Determine the [X, Y] coordinate at the center of the cell enclosing the given text.  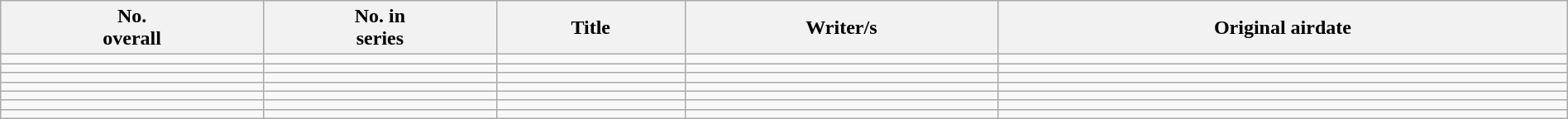
Title [590, 28]
No.overall [132, 28]
No. inseries [380, 28]
Original airdate [1284, 28]
Writer/s [841, 28]
